Detect which cell encompasses the target text, then output its [X, Y] center coordinate. 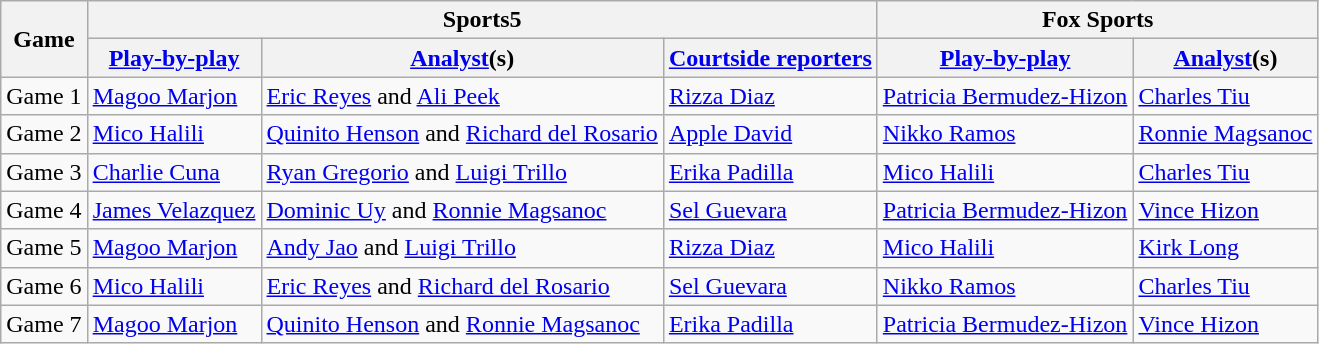
Game [44, 39]
Ryan Gregorio and Luigi Trillo [462, 172]
Game 2 [44, 134]
Game 5 [44, 248]
Game 1 [44, 96]
Dominic Uy and Ronnie Magsanoc [462, 210]
Eric Reyes and Richard del Rosario [462, 286]
Game 7 [44, 324]
Game 3 [44, 172]
Quinito Henson and Ronnie Magsanoc [462, 324]
Fox Sports [1098, 20]
Game 4 [44, 210]
Game 6 [44, 286]
Eric Reyes and Ali Peek [462, 96]
Charlie Cuna [174, 172]
Andy Jao and Luigi Trillo [462, 248]
Kirk Long [1226, 248]
Quinito Henson and Richard del Rosario [462, 134]
James Velazquez [174, 210]
Ronnie Magsanoc [1226, 134]
Courtside reporters [770, 58]
Apple David [770, 134]
Sports5 [482, 20]
